Pinpoint the cell where the given text exists, returning its (X, Y) midpoint coordinate. 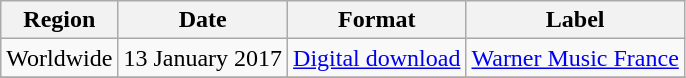
Worldwide (60, 58)
Date (203, 20)
Warner Music France (575, 58)
Format (377, 20)
13 January 2017 (203, 58)
Label (575, 20)
Region (60, 20)
Digital download (377, 58)
